Pinpoint the cell where the given text exists, returning its (x, y) midpoint coordinate. 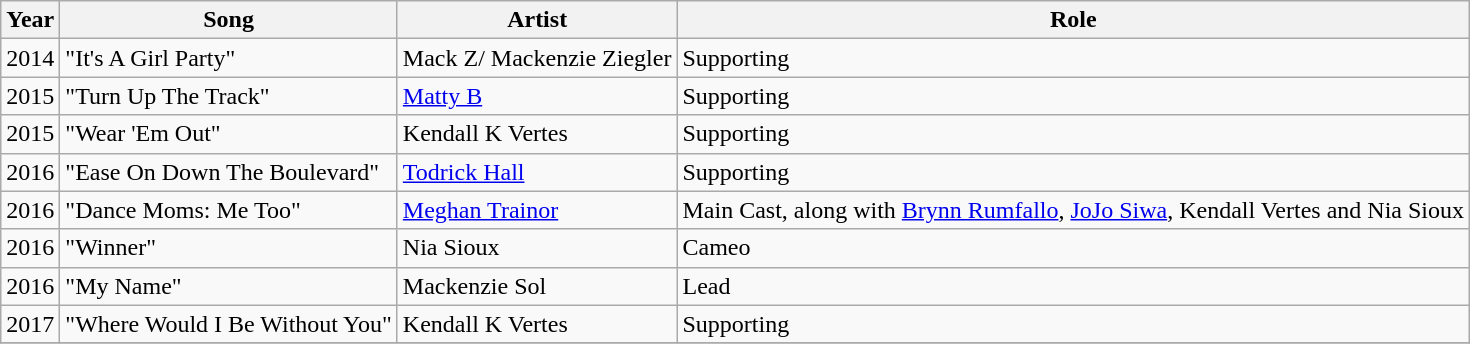
"My Name" (229, 286)
Mackenzie Sol (537, 286)
Mack Z/ Mackenzie Ziegler (537, 58)
Artist (537, 20)
"Turn Up The Track" (229, 96)
Main Cast, along with Brynn Rumfallo, JoJo Siwa, Kendall Vertes and Nia Sioux (1074, 210)
2017 (30, 324)
"Dance Moms: Me Too" (229, 210)
Meghan Trainor (537, 210)
"It's A Girl Party" (229, 58)
2014 (30, 58)
Lead (1074, 286)
Year (30, 20)
"Ease On Down The Boulevard" (229, 172)
"Winner" (229, 248)
Cameo (1074, 248)
"Wear 'Em Out" (229, 134)
Todrick Hall (537, 172)
"Where Would I Be Without You" (229, 324)
Matty B (537, 96)
Role (1074, 20)
Song (229, 20)
Nia Sioux (537, 248)
